Find where the given text appears and provide that cell's center as [x, y] coordinate. 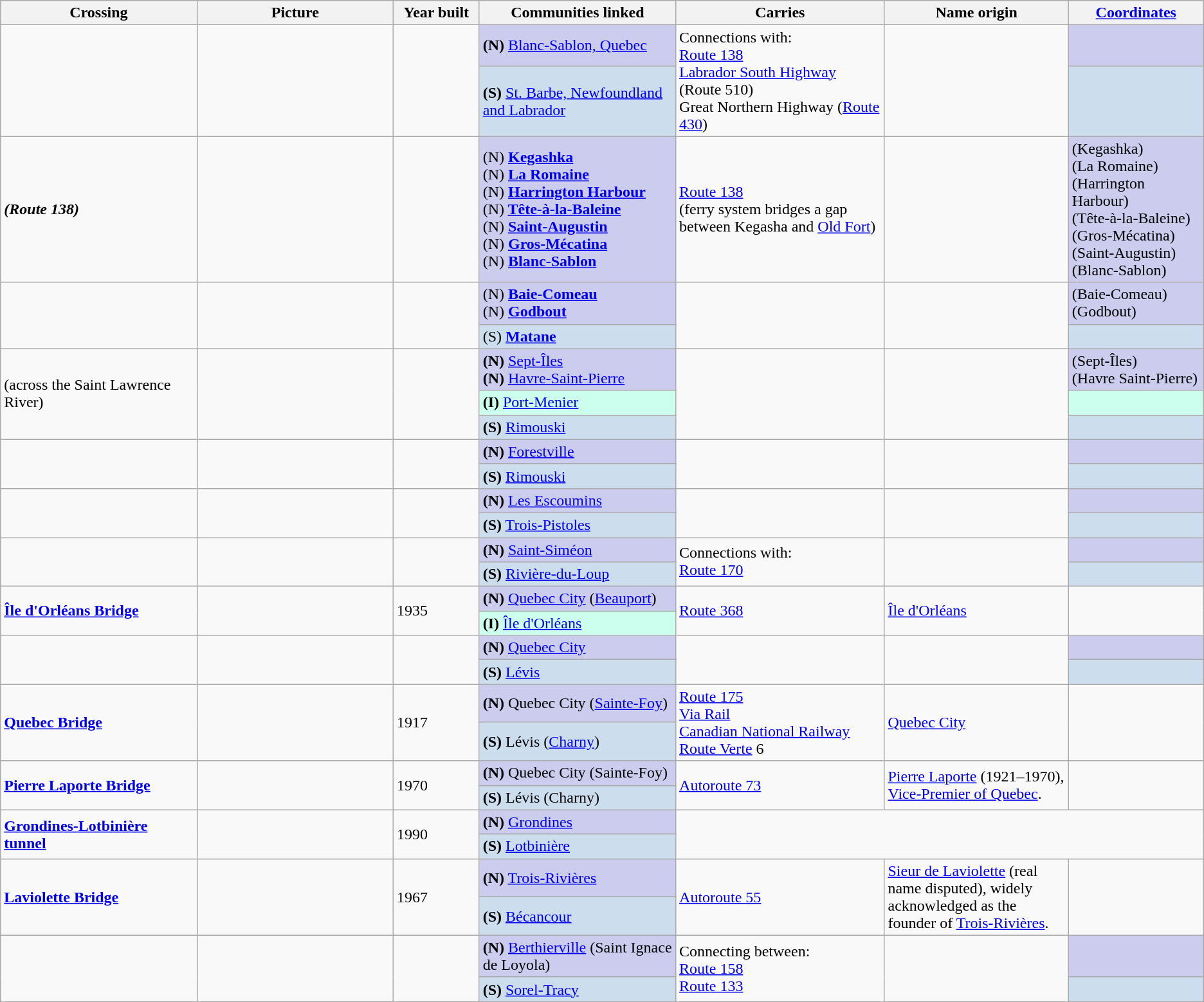
(S) Bécancour [578, 916]
1967 [437, 897]
Route 175Via RailCanadian National RailwayRoute Verte 6 [780, 723]
1935 [437, 611]
Quebec Bridge [99, 723]
(N) Trois-Rivières [578, 878]
Sieur de Laviolette (real name disputed), widely acknowledged as the founder of Trois-Rivières. [976, 897]
(N) Sept-Îles(N) Havre-Saint-Pierre [578, 369]
Carries [780, 13]
Communities linked [578, 13]
(N) Les Escoumins [578, 500]
(Kegashka) (La Romaine) (Harrington Harbour) (Tête-à-la-Baleine) (Gros-Mécatina) (Saint-Augustin) (Blanc-Sablon) [1136, 210]
(N) Quebec City (Beauport) [578, 599]
(S) Rivière-du-Loup [578, 574]
Picture [295, 13]
(I) Port-Menier [578, 403]
(Sept-Îles) (Havre Saint-Pierre) [1136, 369]
Route 368 [780, 611]
Pierre Laporte (1921–1970), Vice-Premier of Quebec. [976, 785]
Île d'Orléans Bridge [99, 611]
(S) Matane [578, 336]
Crossing [99, 13]
(N) Blanc-Sablon, Quebec [578, 46]
Île d'Orléans [976, 611]
Autoroute 55 [780, 897]
Grondines-Lotbinière tunnel [99, 834]
(N) Quebec City [578, 648]
(S) Lotbinière [578, 846]
(N) Berthierville (Saint Ignace de Loyola) [578, 956]
(S) St. Barbe, Newfoundland and Labrador [578, 102]
(N) Forestville [578, 451]
Autoroute 73 [780, 785]
(Baie-Comeau) (Godbout) [1136, 304]
1970 [437, 785]
1990 [437, 834]
(S) Lévis [578, 672]
Connections with: Route 138Labrador South Highway (Route 510)Great Northern Highway (Route 430) [780, 81]
(across the Saint Lawrence River) [99, 394]
1917 [437, 723]
Route 138(ferry system bridges a gap between Kegasha and Old Fort) [780, 210]
Pierre Laporte Bridge [99, 785]
(N) Saint-Siméon [578, 550]
(S) Trois-Pistoles [578, 525]
Year built [437, 13]
Coordinates [1136, 13]
(S) Sorel-Tracy [578, 989]
Laviolette Bridge [99, 897]
(N) Baie-Comeau(N) Godbout [578, 304]
(N) Grondines [578, 822]
Name origin [976, 13]
(I) Île d'Orléans [578, 623]
Connections with: Route 170 [780, 562]
(N) Kegashka(N) La Romaine(N) Harrington Harbour(N) Tête-à-la-Baleine(N) Saint-Augustin(N) Gros-Mécatina(N) Blanc-Sablon [578, 210]
Connecting between: Route 158 Route 133 [780, 969]
(Route 138) [99, 210]
Quebec City [976, 723]
